Extract the [X, Y] coordinate from the center of the cell holding the provided text.  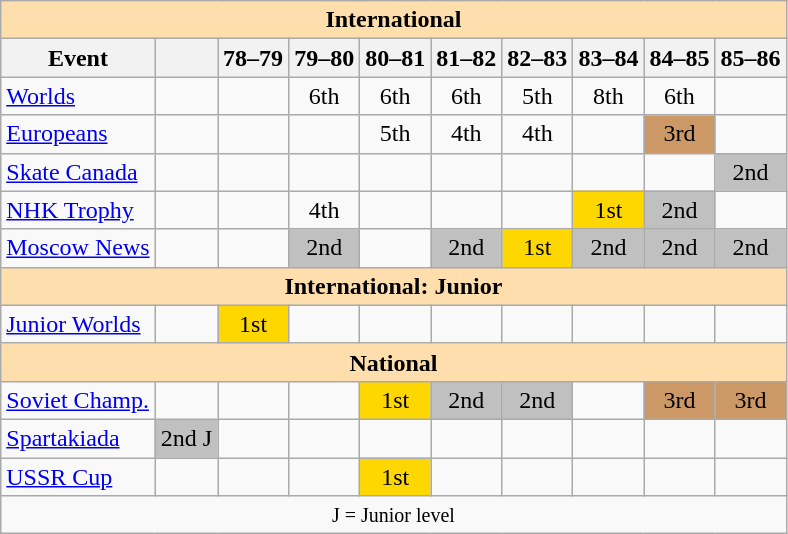
Moscow News [78, 248]
Event [78, 58]
78–79 [254, 58]
Soviet Champ. [78, 400]
J = Junior level [394, 515]
83–84 [608, 58]
8th [608, 96]
81–82 [466, 58]
79–80 [324, 58]
85–86 [750, 58]
Europeans [78, 134]
International: Junior [394, 286]
2nd J [186, 438]
84–85 [680, 58]
International [394, 20]
80–81 [396, 58]
National [394, 362]
Spartakiada [78, 438]
Skate Canada [78, 172]
Worlds [78, 96]
Junior Worlds [78, 324]
82–83 [538, 58]
NHK Trophy [78, 210]
USSR Cup [78, 477]
